Provide the (x, y) coordinate of the cell's center where the given text is located.  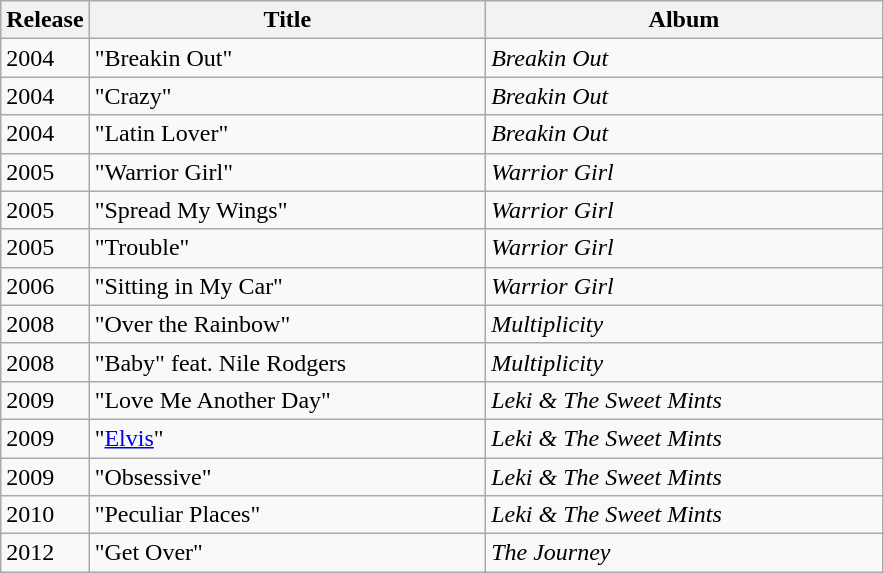
"Peculiar Places" (288, 515)
2012 (45, 553)
"Baby" feat. Nile Rodgers (288, 362)
"Crazy" (288, 96)
"Latin Lover" (288, 134)
2006 (45, 286)
"Warrior Girl" (288, 172)
2010 (45, 515)
Album (684, 20)
"Obsessive" (288, 477)
"Love Me Another Day" (288, 400)
Title (288, 20)
"Sitting in My Car" (288, 286)
"Trouble" (288, 248)
"Over the Rainbow" (288, 324)
"Elvis" (288, 438)
The Journey (684, 553)
"Spread My Wings" (288, 210)
"Get Over" (288, 553)
"Breakin Out" (288, 58)
Release (45, 20)
